Return [x, y] of the center of cell containing provided text 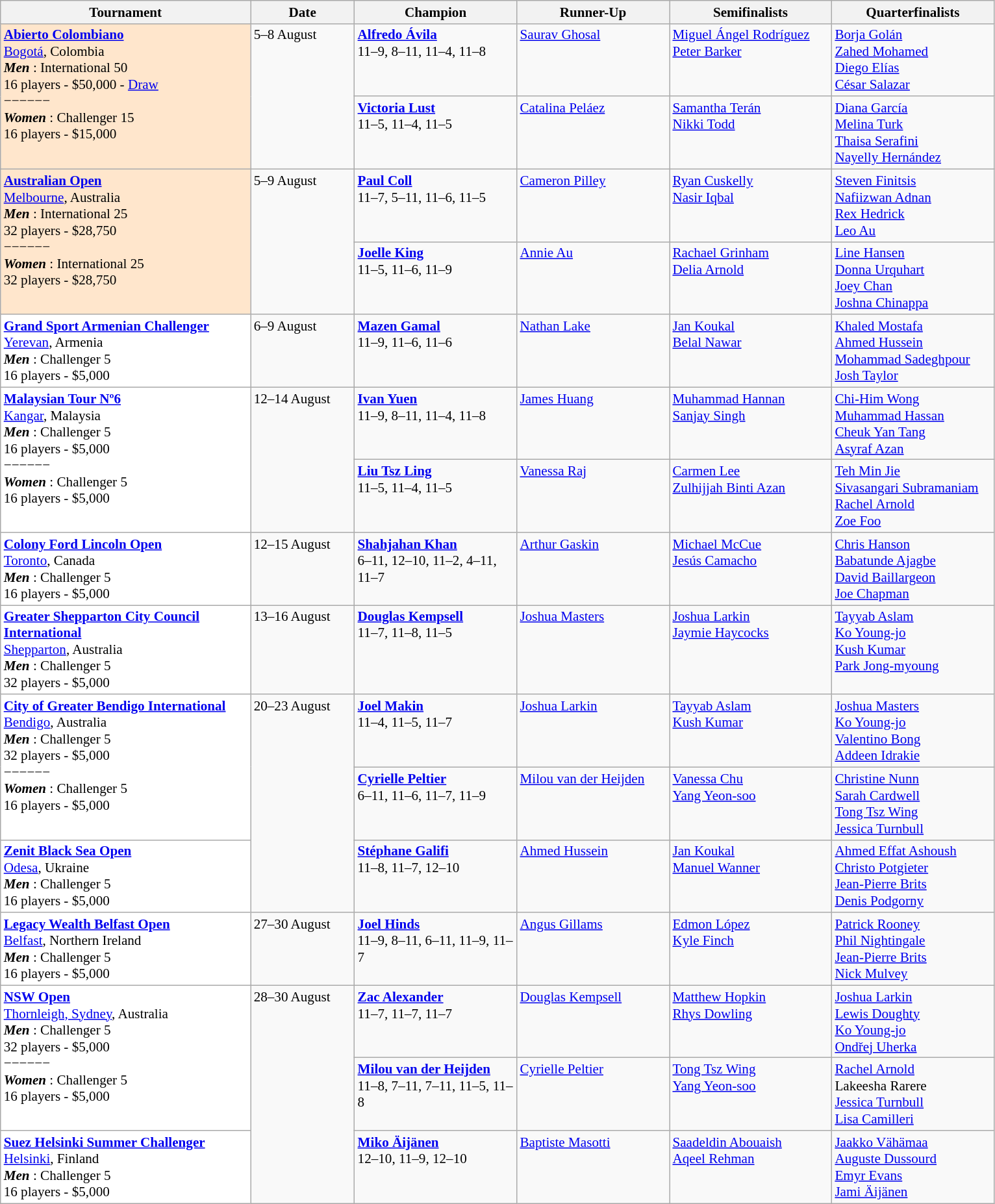
Chi-Him Wong Muhammad Hassan Cheuk Yan Tang Asyraf Azan [913, 423]
Saurav Ghosal [594, 60]
Malaysian Tour Nº6 Kangar, Malaysia Men : Challenger 516 players - $5,000−−−−−− Women : Challenger 516 players - $5,000 [126, 460]
Muhammad Hannan Sanjay Singh [750, 423]
Zac Alexander11–7, 11–7, 11–7 [436, 1022]
Victoria Lust11–5, 11–4, 11–5 [436, 132]
Baptiste Masotti [594, 1167]
Greater Shepparton City Council International Shepparton, Australia Men : Challenger 532 players - $5,000 [126, 649]
Zenit Black Sea Open Odesa, Ukraine Men : Challenger 516 players - $5,000 [126, 876]
Teh Min Jie Sivasangari Subramaniam Rachel Arnold Zoe Foo [913, 496]
Line Hansen Donna Urquhart Joey Chan Joshna Chinappa [913, 278]
Joshua Larkin [594, 731]
Tong Tsz Wing Yang Yeon-soo [750, 1094]
Douglas Kempsell [594, 1022]
5–9 August [303, 242]
Vanessa Raj [594, 496]
Ahmed Effat Ashoush Christo Potgieter Jean-Pierre Brits Denis Podgorny [913, 876]
Cyrielle Peltier [594, 1094]
Joshua Masters [594, 649]
Chris Hanson Babatunde Ajagbe David Baillargeon Joe Chapman [913, 569]
Tayyab Aslam Kush Kumar [750, 731]
Stéphane Galifi11–8, 11–7, 12–10 [436, 876]
28–30 August [303, 1094]
Abierto Colombiano Bogotá, Colombia Men : International 5016 players - $50,000 - Draw−−−−−− Women : Challenger 1516 players - $15,000 [126, 96]
Legacy Wealth Belfast Open Belfast, Northern Ireland Men : Challenger 516 players - $5,000 [126, 949]
Vanessa Chu Yang Yeon-soo [750, 803]
Miko Äijänen12–10, 11–9, 12–10 [436, 1167]
Tournament [126, 12]
Diana García Melina Turk Thaisa Serafini Nayelly Hernández [913, 132]
20–23 August [303, 803]
Joshua Larkin Lewis Doughty Ko Young-jo Ondřej Uherka [913, 1022]
Angus Gillams [594, 949]
Grand Sport Armenian Challenger Yerevan, Armenia Men : Challenger 516 players - $5,000 [126, 351]
City of Greater Bendigo International Bendigo, Australia Men : Challenger 532 players - $5,000−−−−−− Women : Challenger 516 players - $5,000 [126, 767]
Khaled Mostafa Ahmed Hussein Mohammad Sadeghpour Josh Taylor [913, 351]
Joshua Masters Ko Young-jo Valentino Bong Addeen Idrakie [913, 731]
Saadeldin Abouaish Aqeel Rehman [750, 1167]
27–30 August [303, 949]
Joel Hinds11–9, 8–11, 6–11, 11–9, 11–7 [436, 949]
Runner-Up [594, 12]
Christine Nunn Sarah Cardwell Tong Tsz Wing Jessica Turnbull [913, 803]
12–14 August [303, 460]
Champion [436, 12]
Borja Golán Zahed Mohamed Diego Elías César Salazar [913, 60]
Miguel Ángel Rodríguez Peter Barker [750, 60]
Ahmed Hussein [594, 876]
Steven Finitsis Nafiizwan Adnan Rex Hedrick Leo Au [913, 205]
Nathan Lake [594, 351]
NSW Open Thornleigh, Sydney, Australia Men : Challenger 532 players - $5,000−−−−−− Women : Challenger 516 players - $5,000 [126, 1058]
Ryan Cuskelly Nasir Iqbal [750, 205]
Liu Tsz Ling11–5, 11–4, 11–5 [436, 496]
Rachael Grinham Delia Arnold [750, 278]
Joshua Larkin Jaymie Haycocks [750, 649]
Annie Au [594, 278]
Tayyab Aslam Ko Young-jo Kush Kumar Park Jong-myoung [913, 649]
Arthur Gaskin [594, 569]
Rachel Arnold Lakeesha Rarere Jessica Turnbull Lisa Camilleri [913, 1094]
Joel Makin11–4, 11–5, 11–7 [436, 731]
Semifinalists [750, 12]
Quarterfinalists [913, 12]
Suez Helsinki Summer Challenger Helsinki, Finland Men : Challenger 516 players - $5,000 [126, 1167]
Patrick Rooney Phil Nightingale Jean-Pierre Brits Nick Mulvey [913, 949]
Carmen Lee Zulhijjah Binti Azan [750, 496]
Michael McCue Jesús Camacho [750, 569]
Shahjahan Khan6–11, 12–10, 11–2, 4–11, 11–7 [436, 569]
Alfredo Ávila11–9, 8–11, 11–4, 11–8 [436, 60]
Samantha Terán Nikki Todd [750, 132]
Australian Open Melbourne, Australia Men : International 2532 players - $28,750−−−−−− Women : International 2532 players - $28,750 [126, 242]
Douglas Kempsell11–7, 11–8, 11–5 [436, 649]
Jaakko Vähämaa Auguste Dussourd Emyr Evans Jami Äijänen [913, 1167]
Ivan Yuen11–9, 8–11, 11–4, 11–8 [436, 423]
Matthew Hopkin Rhys Dowling [750, 1022]
12–15 August [303, 569]
James Huang [594, 423]
Cameron Pilley [594, 205]
Joelle King11–5, 11–6, 11–9 [436, 278]
Date [303, 12]
Paul Coll11–7, 5–11, 11–6, 11–5 [436, 205]
Edmon López Kyle Finch [750, 949]
Mazen Gamal11–9, 11–6, 11–6 [436, 351]
6–9 August [303, 351]
5–8 August [303, 96]
Jan Koukal Manuel Wanner [750, 876]
Catalina Peláez [594, 132]
Milou van der Heijden [594, 803]
Jan Koukal Belal Nawar [750, 351]
Colony Ford Lincoln Open Toronto, Canada Men : Challenger 516 players - $5,000 [126, 569]
Milou van der Heijden11–8, 7–11, 7–11, 11–5, 11–8 [436, 1094]
Cyrielle Peltier6–11, 11–6, 11–7, 11–9 [436, 803]
13–16 August [303, 649]
